Locate the cell with the specified text and output its (X, Y) center coordinate. 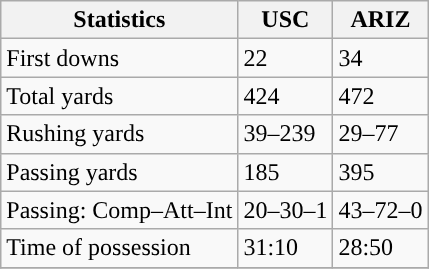
20–30–1 (286, 210)
39–239 (286, 134)
Passing: Comp–Att–Int (120, 210)
Total yards (120, 96)
472 (380, 96)
ARIZ (380, 20)
First downs (120, 58)
Statistics (120, 20)
28:50 (380, 248)
USC (286, 20)
424 (286, 96)
31:10 (286, 248)
Rushing yards (120, 134)
395 (380, 172)
29–77 (380, 134)
185 (286, 172)
43–72–0 (380, 210)
Passing yards (120, 172)
22 (286, 58)
34 (380, 58)
Time of possession (120, 248)
